Detect which cell encompasses the target text, then output its [X, Y] center coordinate. 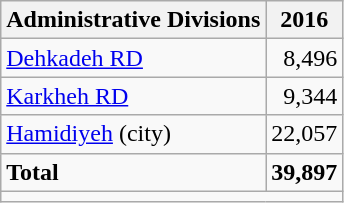
2016 [304, 20]
22,057 [304, 134]
9,344 [304, 96]
Hamidiyeh (city) [134, 134]
Administrative Divisions [134, 20]
Dehkadeh RD [134, 58]
Karkheh RD [134, 96]
8,496 [304, 58]
39,897 [304, 172]
Total [134, 172]
